For the text-containing cell, return its midpoint in (X, Y) coordinate format. 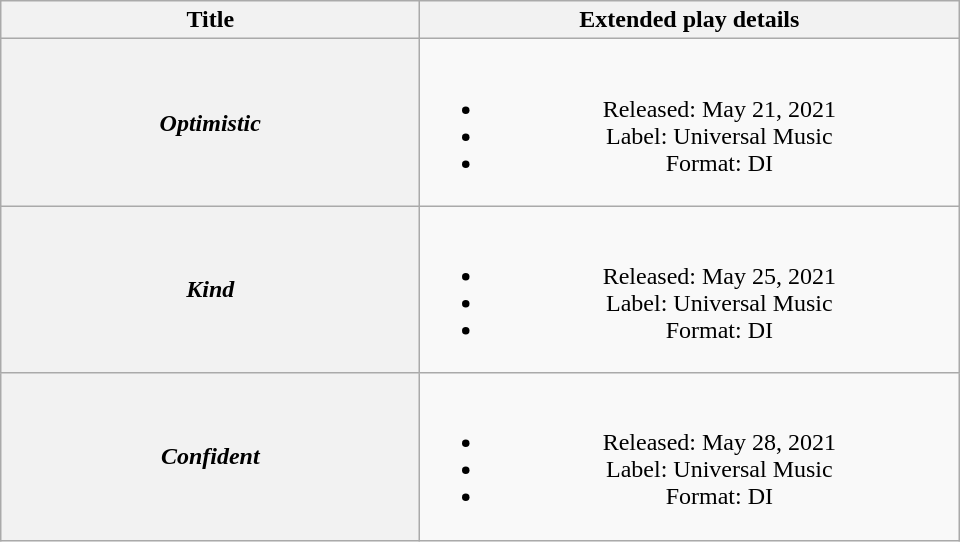
Released: May 25, 2021Label: Universal MusicFormat: DI (690, 290)
Confident (210, 456)
Extended play details (690, 20)
Optimistic (210, 122)
Kind (210, 290)
Released: May 28, 2021Label: Universal MusicFormat: DI (690, 456)
Title (210, 20)
Released: May 21, 2021Label: Universal MusicFormat: DI (690, 122)
